Pinpoint the cell where the given text exists, returning its (x, y) midpoint coordinate. 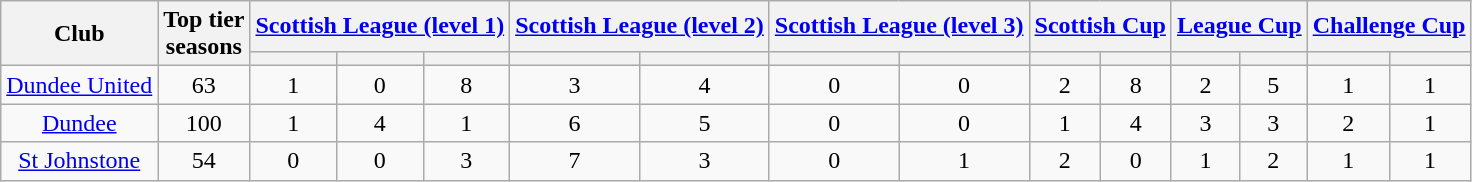
Dundee United (80, 85)
St Johnstone (80, 161)
Top tierseasons (204, 34)
6 (575, 123)
54 (204, 161)
Dundee (80, 123)
Scottish League (level 2) (640, 26)
Scottish Cup (1100, 26)
Challenge Cup (1389, 26)
100 (204, 123)
League Cup (1239, 26)
7 (575, 161)
Club (80, 34)
Scottish League (level 3) (899, 26)
63 (204, 85)
Scottish League (level 1) (380, 26)
